Extract the (x, y) coordinate from the center of the cell holding the provided text.  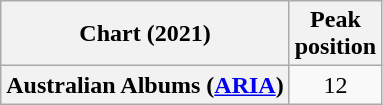
12 (335, 85)
Chart (2021) (145, 34)
Australian Albums (ARIA) (145, 85)
Peakposition (335, 34)
